Extract the [x, y] coordinate from the center of the cell holding the provided text.  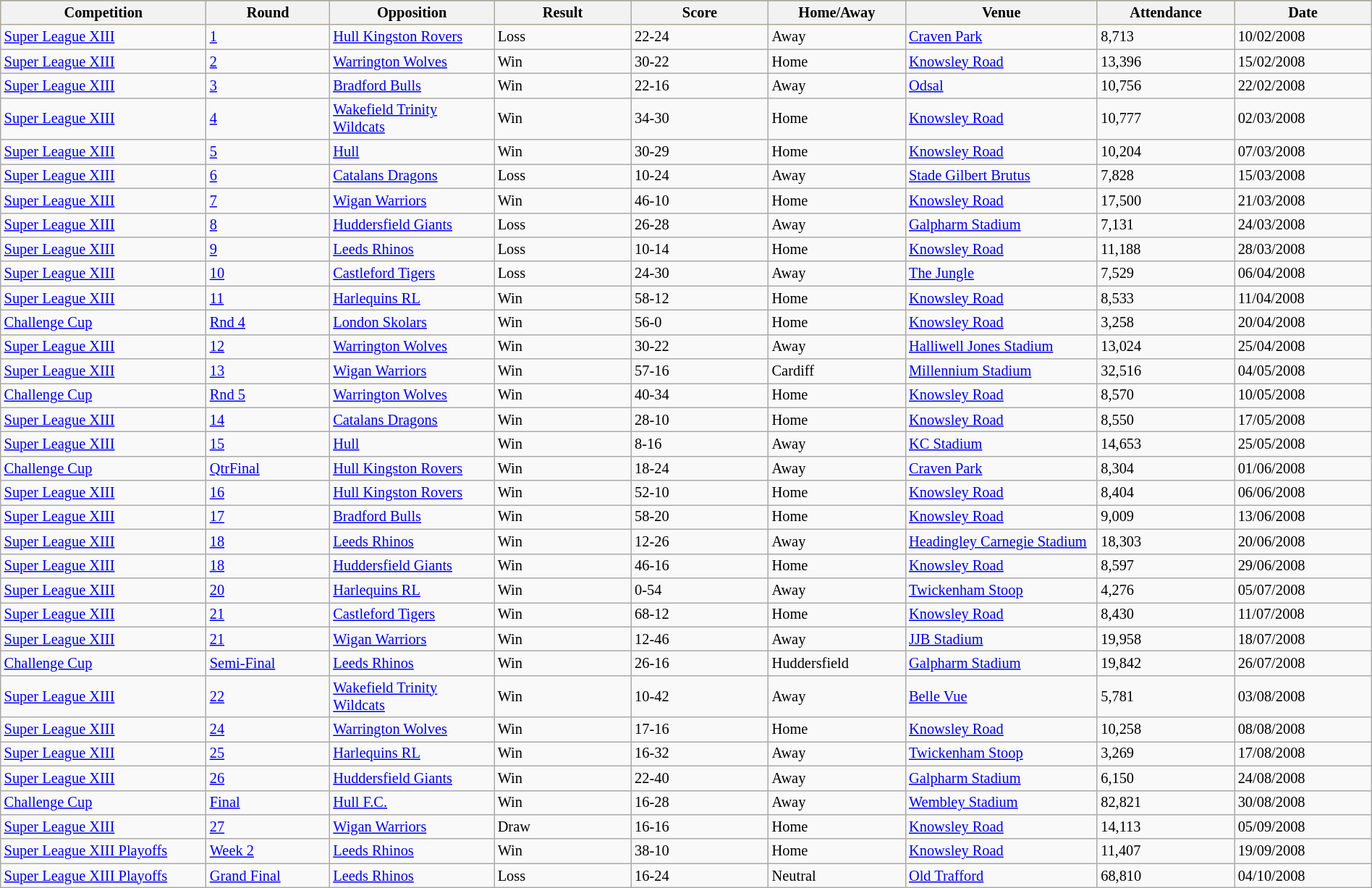
Cardiff [837, 371]
16-32 [699, 753]
4,276 [1165, 590]
56-0 [699, 322]
13/06/2008 [1303, 517]
18,303 [1165, 541]
11/04/2008 [1303, 298]
8,430 [1165, 614]
8,404 [1165, 493]
Stade Gilbert Brutus [1002, 176]
12-46 [699, 639]
22-24 [699, 37]
Rnd 5 [268, 395]
3,269 [1165, 753]
7,828 [1165, 176]
17/05/2008 [1303, 420]
10,777 [1165, 119]
17,500 [1165, 200]
19/09/2008 [1303, 851]
46-10 [699, 200]
11,407 [1165, 851]
68-12 [699, 614]
9,009 [1165, 517]
Draw [563, 826]
18/07/2008 [1303, 639]
82,821 [1165, 803]
12-26 [699, 541]
8,550 [1165, 420]
Final [268, 803]
58-12 [699, 298]
Venue [1002, 12]
22-16 [699, 85]
KC Stadium [1002, 444]
24 [268, 730]
10-14 [699, 249]
46-16 [699, 566]
7 [268, 200]
19,958 [1165, 639]
26-28 [699, 225]
4 [268, 119]
28/03/2008 [1303, 249]
12 [268, 347]
15 [268, 444]
6 [268, 176]
13 [268, 371]
Competition [103, 12]
6,150 [1165, 778]
15/02/2008 [1303, 62]
21/03/2008 [1303, 200]
Home/Away [837, 12]
34-30 [699, 119]
10/02/2008 [1303, 37]
5,781 [1165, 696]
8-16 [699, 444]
11 [268, 298]
Semi-Final [268, 663]
18-24 [699, 468]
19,842 [1165, 663]
68,810 [1165, 876]
06/04/2008 [1303, 274]
05/07/2008 [1303, 590]
The Jungle [1002, 274]
25/04/2008 [1303, 347]
11,188 [1165, 249]
1 [268, 37]
7,529 [1165, 274]
Neutral [837, 876]
04/05/2008 [1303, 371]
9 [268, 249]
02/03/2008 [1303, 119]
20/06/2008 [1303, 541]
17/08/2008 [1303, 753]
24/08/2008 [1303, 778]
16-24 [699, 876]
8,570 [1165, 395]
30-29 [699, 152]
25/05/2008 [1303, 444]
13,396 [1165, 62]
24/03/2008 [1303, 225]
Huddersfield [837, 663]
10,258 [1165, 730]
08/08/2008 [1303, 730]
05/09/2008 [1303, 826]
14 [268, 420]
Halliwell Jones Stadium [1002, 347]
8,304 [1165, 468]
Date [1303, 12]
Week 2 [268, 851]
Grand Final [268, 876]
10-24 [699, 176]
8 [268, 225]
2 [268, 62]
Headingley Carnegie Stadium [1002, 541]
3,258 [1165, 322]
14,113 [1165, 826]
27 [268, 826]
Result [563, 12]
22/02/2008 [1303, 85]
20 [268, 590]
Old Trafford [1002, 876]
10/05/2008 [1303, 395]
07/03/2008 [1303, 152]
01/06/2008 [1303, 468]
26-16 [699, 663]
11/07/2008 [1303, 614]
20/04/2008 [1303, 322]
10-42 [699, 696]
17-16 [699, 730]
8,597 [1165, 566]
40-34 [699, 395]
Hull F.C. [411, 803]
26/07/2008 [1303, 663]
Round [268, 12]
Rnd 4 [268, 322]
QtrFinal [268, 468]
Millennium Stadium [1002, 371]
14,653 [1165, 444]
52-10 [699, 493]
8,713 [1165, 37]
Belle Vue [1002, 696]
57-16 [699, 371]
03/08/2008 [1303, 696]
58-20 [699, 517]
0-54 [699, 590]
Score [699, 12]
15/03/2008 [1303, 176]
29/06/2008 [1303, 566]
17 [268, 517]
Wembley Stadium [1002, 803]
16-16 [699, 826]
8,533 [1165, 298]
32,516 [1165, 371]
Odsal [1002, 85]
22-40 [699, 778]
22 [268, 696]
7,131 [1165, 225]
5 [268, 152]
Opposition [411, 12]
3 [268, 85]
30/08/2008 [1303, 803]
13,024 [1165, 347]
10,204 [1165, 152]
26 [268, 778]
10 [268, 274]
24-30 [699, 274]
16-28 [699, 803]
10,756 [1165, 85]
JJB Stadium [1002, 639]
London Skolars [411, 322]
38-10 [699, 851]
16 [268, 493]
28-10 [699, 420]
06/06/2008 [1303, 493]
25 [268, 753]
Attendance [1165, 12]
04/10/2008 [1303, 876]
